Locate the cell with the specified text and output its (X, Y) center coordinate. 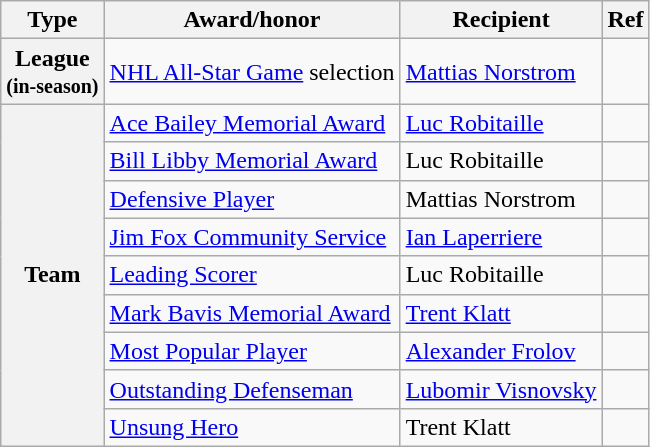
Outstanding Defenseman (252, 389)
Ref (626, 20)
Mark Bavis Memorial Award (252, 313)
Alexander Frolov (501, 351)
Lubomir Visnovsky (501, 389)
Jim Fox Community Service (252, 237)
Leading Scorer (252, 275)
Recipient (501, 20)
NHL All-Star Game selection (252, 72)
Ian Laperriere (501, 237)
Most Popular Player (252, 351)
Bill Libby Memorial Award (252, 161)
Unsung Hero (252, 427)
Ace Bailey Memorial Award (252, 123)
Type (52, 20)
Defensive Player (252, 199)
League(in-season) (52, 72)
Team (52, 276)
Award/honor (252, 20)
